Search for the cell housing the specified text and yield its (X, Y) center coordinate. 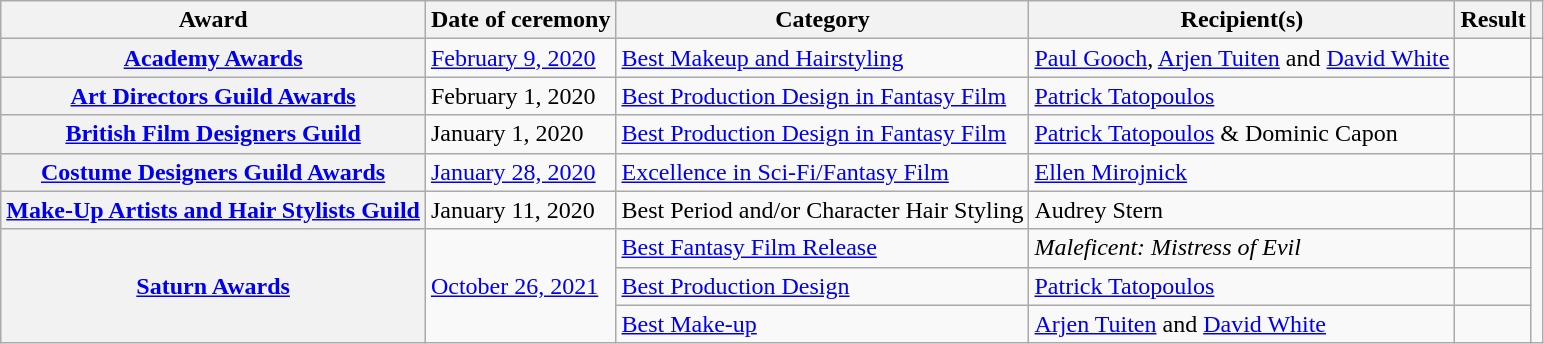
Patrick Tatopoulos & Dominic Capon (1242, 134)
Saturn Awards (214, 286)
Best Fantasy Film Release (822, 248)
Costume Designers Guild Awards (214, 172)
January 1, 2020 (520, 134)
October 26, 2021 (520, 286)
Recipient(s) (1242, 20)
Best Makeup and Hairstyling (822, 58)
Arjen Tuiten and David White (1242, 324)
Maleficent: Mistress of Evil (1242, 248)
Excellence in Sci-Fi/Fantasy Film (822, 172)
Best Make-up (822, 324)
Result (1493, 20)
Best Period and/or Character Hair Styling (822, 210)
January 11, 2020 (520, 210)
January 28, 2020 (520, 172)
Art Directors Guild Awards (214, 96)
Award (214, 20)
February 1, 2020 (520, 96)
Make-Up Artists and Hair Stylists Guild (214, 210)
February 9, 2020 (520, 58)
British Film Designers Guild (214, 134)
Ellen Mirojnick (1242, 172)
Best Production Design (822, 286)
Date of ceremony (520, 20)
Paul Gooch, Arjen Tuiten and David White (1242, 58)
Category (822, 20)
Audrey Stern (1242, 210)
Academy Awards (214, 58)
